Determine the [x, y] coordinate at the center of the cell enclosing the given text.  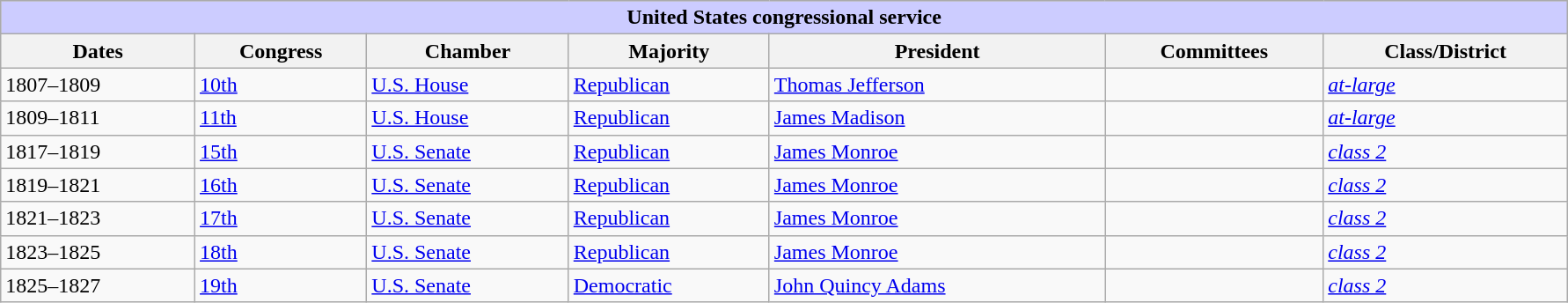
1821–1823 [99, 218]
1825–1827 [99, 285]
11th [282, 118]
1823–1825 [99, 252]
16th [282, 185]
15th [282, 151]
Committees [1214, 51]
United States congressional service [785, 18]
Congress [282, 51]
Chamber [468, 51]
18th [282, 252]
1807–1809 [99, 85]
Thomas Jefferson [937, 85]
Democratic [669, 285]
James Madison [937, 118]
Majority [669, 51]
19th [282, 285]
President [937, 51]
17th [282, 218]
Class/District [1446, 51]
1809–1811 [99, 118]
Dates [99, 51]
John Quincy Adams [937, 285]
1819–1821 [99, 185]
10th [282, 85]
1817–1819 [99, 151]
